Determine the (x, y) coordinate at the center of the cell enclosing the given text.  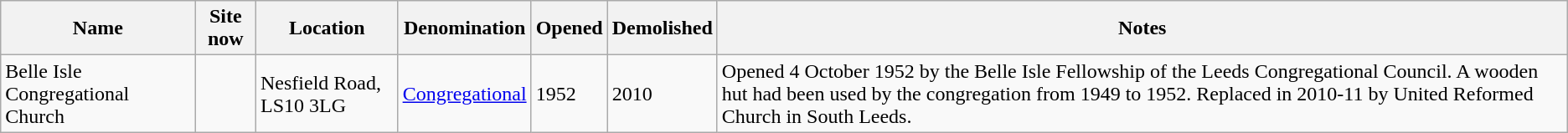
Congregational (464, 94)
Opened (570, 28)
Location (328, 28)
Belle Isle Congregational Church (98, 94)
2010 (662, 94)
Denomination (464, 28)
Notes (1142, 28)
1952 (570, 94)
Demolished (662, 28)
Nesfield Road, LS10 3LG (328, 94)
Name (98, 28)
Site now (226, 28)
